Search for the cell housing the specified text and yield its [x, y] center coordinate. 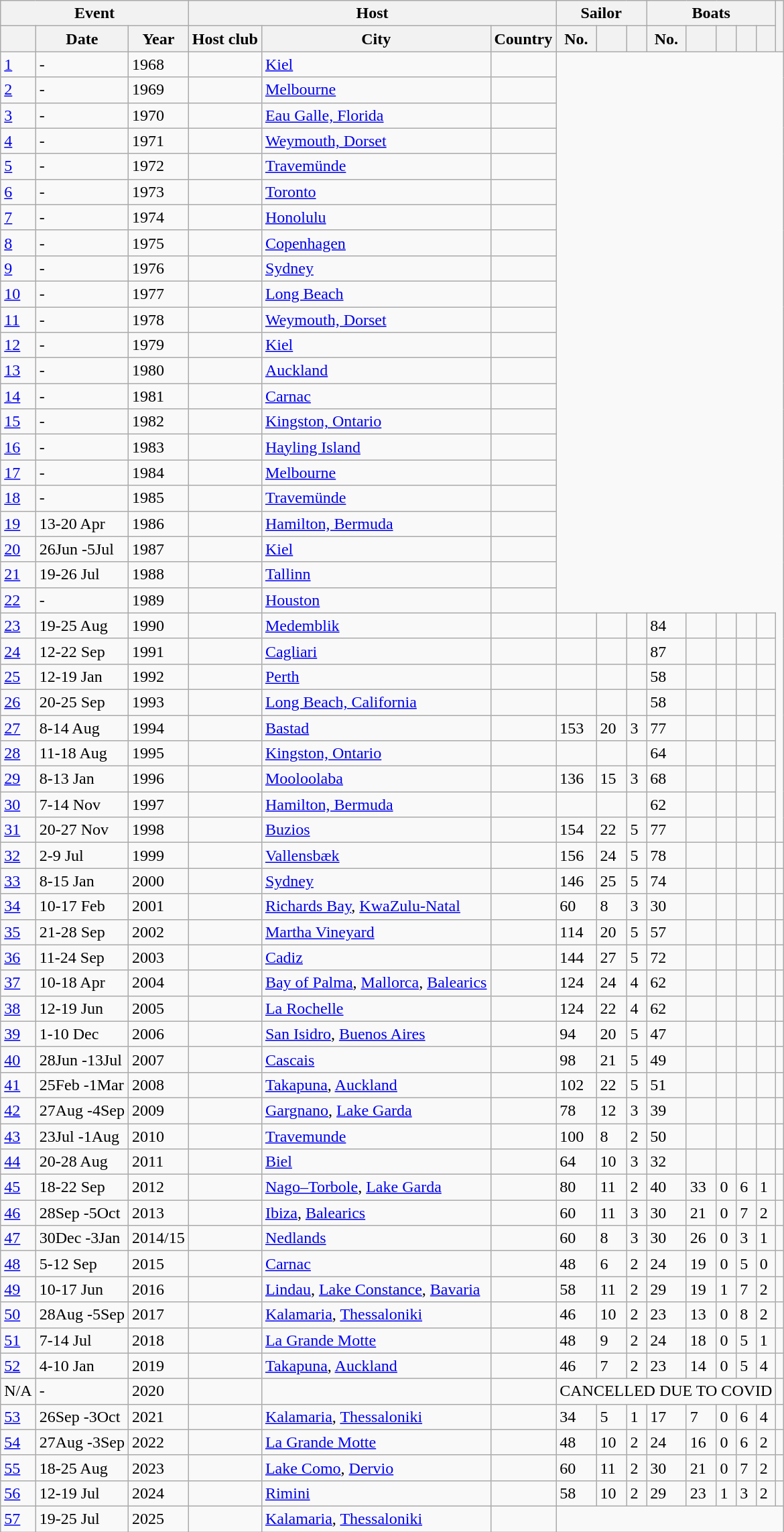
Houston [376, 600]
80 [576, 1187]
13-20 Apr [82, 524]
City [376, 39]
2004 [159, 983]
1995 [159, 754]
1996 [159, 779]
35 [18, 932]
2015 [159, 1264]
Nago–Torbole, Lake Garda [376, 1187]
1999 [159, 856]
Date [82, 39]
2008 [159, 1085]
1972 [159, 166]
26Jun -5Jul [82, 549]
1990 [159, 626]
2022 [159, 1442]
2011 [159, 1162]
1994 [159, 727]
1968 [159, 64]
2009 [159, 1110]
1982 [159, 422]
2019 [159, 1366]
2001 [159, 906]
74 [667, 881]
72 [667, 957]
1979 [159, 345]
19-25 Aug [82, 626]
La Rochelle [376, 1008]
11-24 Sep [82, 957]
1983 [159, 447]
20-28 Aug [82, 1162]
Country [523, 39]
2024 [159, 1493]
98 [576, 1059]
38 [18, 1008]
N/A [18, 1391]
94 [576, 1034]
2016 [159, 1289]
20-27 Nov [82, 830]
1976 [159, 268]
30Dec -3Jan [82, 1238]
Martha Vineyard [376, 932]
Long Beach [376, 294]
Honolulu [376, 217]
45 [18, 1187]
2010 [159, 1136]
Cascais [376, 1059]
1977 [159, 294]
Host [372, 13]
Buzios [376, 830]
136 [576, 779]
1978 [159, 320]
10-17 Jun [82, 1289]
2017 [159, 1315]
2020 [159, 1391]
8-15 Jan [82, 881]
43 [18, 1136]
Rimini [376, 1493]
156 [576, 856]
153 [576, 727]
Gargnano, Lake Garda [376, 1110]
1981 [159, 396]
San Isidro, Buenos Aires [376, 1034]
Auckland [376, 371]
11-18 Aug [82, 754]
18-25 Aug [82, 1468]
Lindau, Lake Constance, Bavaria [376, 1289]
10-18 Apr [82, 983]
20-25 Sep [82, 702]
18-22 Sep [82, 1187]
12-19 Jun [82, 1008]
1985 [159, 498]
Mooloolaba [376, 779]
87 [667, 651]
2014/15 [159, 1238]
5-12 Sep [82, 1264]
28Sep -5Oct [82, 1213]
1970 [159, 115]
Eau Galle, Florida [376, 115]
Host club [225, 39]
Lake Como, Dervio [376, 1468]
1993 [159, 702]
102 [576, 1085]
42 [18, 1110]
Bay of Palma, Mallorca, Balearics [376, 983]
Hayling Island [376, 447]
Tallinn [376, 575]
31 [18, 830]
1-10 Dec [82, 1034]
146 [576, 881]
10-17 Feb [82, 906]
21-28 Sep [82, 932]
19-25 Jul [82, 1519]
1974 [159, 217]
1997 [159, 805]
Ibiza, Balearics [376, 1213]
1992 [159, 676]
Nedlands [376, 1238]
1991 [159, 651]
28 [18, 754]
2021 [159, 1417]
55 [18, 1468]
Year [159, 39]
2000 [159, 881]
154 [576, 830]
4-10 Jan [82, 1366]
2013 [159, 1213]
26Sep -3Oct [82, 1417]
CANCELLED DUE TO COVID [666, 1391]
44 [18, 1162]
2018 [159, 1340]
28Jun -13Jul [82, 1059]
Cadiz [376, 957]
Toronto [376, 192]
Event [95, 13]
1973 [159, 192]
7-14 Nov [82, 805]
19-26 Jul [82, 575]
7-14 Jul [82, 1340]
114 [576, 932]
56 [18, 1493]
1989 [159, 600]
52 [18, 1366]
12-19 Jan [82, 676]
Perth [376, 676]
84 [667, 626]
144 [576, 957]
1969 [159, 90]
12-22 Sep [82, 651]
27Aug -4Sep [82, 1110]
37 [18, 983]
54 [18, 1442]
2025 [159, 1519]
1987 [159, 549]
8-13 Jan [82, 779]
Cagliari [376, 651]
Copenhagen [376, 243]
Boats [712, 13]
28Aug -5Sep [82, 1315]
1980 [159, 371]
1986 [159, 524]
2003 [159, 957]
Long Beach, California [376, 702]
Vallensbæk [376, 856]
36 [18, 957]
Travemunde [376, 1136]
1988 [159, 575]
Medemblik [376, 626]
Sailor [602, 13]
23Jul -1Aug [82, 1136]
Biel [376, 1162]
12-19 Jul [82, 1493]
2007 [159, 1059]
68 [667, 779]
53 [18, 1417]
1984 [159, 473]
100 [576, 1136]
2005 [159, 1008]
1971 [159, 141]
1998 [159, 830]
1975 [159, 243]
27Aug -3Sep [82, 1442]
41 [18, 1085]
Bastad [376, 727]
Richards Bay, KwaZulu-Natal [376, 906]
25Feb -1Mar [82, 1085]
2006 [159, 1034]
2023 [159, 1468]
2012 [159, 1187]
2002 [159, 932]
2-9 Jul [82, 856]
8-14 Aug [82, 727]
